Search for the cell housing the specified text and yield its (x, y) center coordinate. 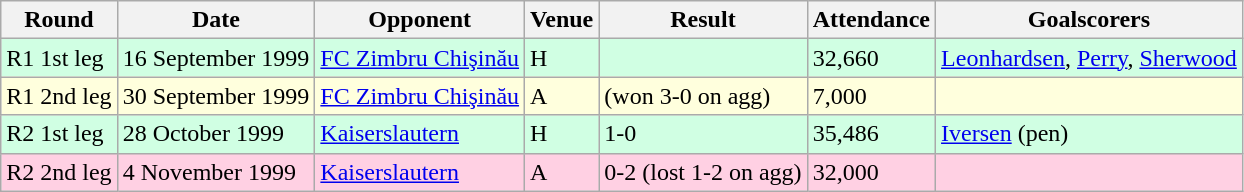
4 November 1999 (216, 172)
Goalscorers (1090, 20)
32,000 (871, 172)
7,000 (871, 96)
Result (703, 20)
35,486 (871, 134)
Iversen (pen) (1090, 134)
R2 2nd leg (59, 172)
Date (216, 20)
(won 3-0 on agg) (703, 96)
28 October 1999 (216, 134)
0-2 (lost 1-2 on agg) (703, 172)
1-0 (703, 134)
R1 2nd leg (59, 96)
R2 1st leg (59, 134)
Leonhardsen, Perry, Sherwood (1090, 58)
R1 1st leg (59, 58)
Round (59, 20)
Attendance (871, 20)
Opponent (420, 20)
32,660 (871, 58)
Venue (562, 20)
16 September 1999 (216, 58)
30 September 1999 (216, 96)
